Search for the cell housing the specified text and yield its (X, Y) center coordinate. 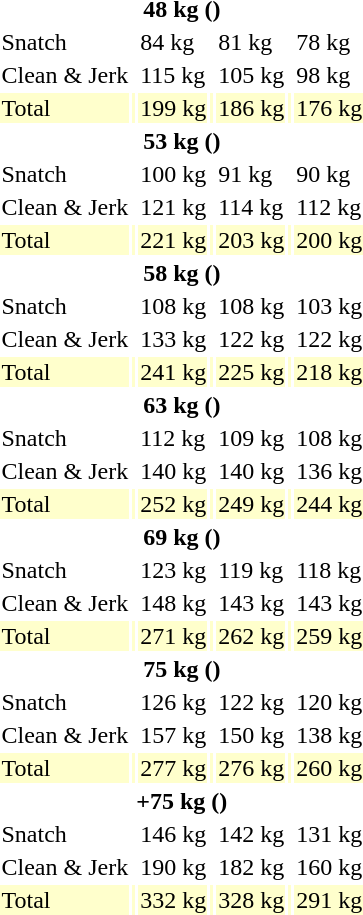
249 kg (252, 504)
109 kg (252, 438)
146 kg (174, 834)
203 kg (252, 240)
199 kg (174, 108)
332 kg (174, 900)
91 kg (252, 174)
271 kg (174, 636)
190 kg (174, 867)
121 kg (174, 207)
115 kg (174, 75)
277 kg (174, 768)
221 kg (174, 240)
84 kg (174, 42)
225 kg (252, 372)
241 kg (174, 372)
105 kg (252, 75)
186 kg (252, 108)
81 kg (252, 42)
182 kg (252, 867)
276 kg (252, 768)
126 kg (174, 702)
119 kg (252, 570)
112 kg (174, 438)
142 kg (252, 834)
157 kg (174, 735)
123 kg (174, 570)
252 kg (174, 504)
114 kg (252, 207)
133 kg (174, 339)
262 kg (252, 636)
100 kg (174, 174)
143 kg (252, 603)
150 kg (252, 735)
328 kg (252, 900)
148 kg (174, 603)
